From the cell containing the given text, extract its center point as [x, y] coordinate. 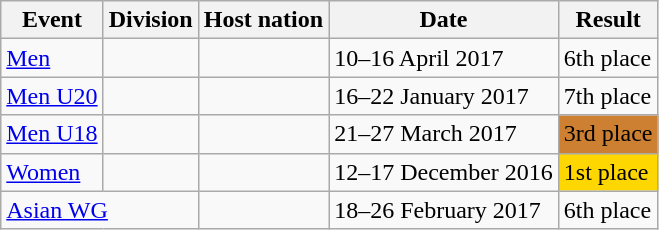
16–22 January 2017 [444, 96]
7th place [608, 96]
12–17 December 2016 [444, 172]
Women [52, 172]
Result [608, 20]
3rd place [608, 134]
Men [52, 58]
Men U18 [52, 134]
Event [52, 20]
Date [444, 20]
Asian WG [100, 210]
21–27 March 2017 [444, 134]
1st place [608, 172]
10–16 April 2017 [444, 58]
Men U20 [52, 96]
18–26 February 2017 [444, 210]
Division [150, 20]
Host nation [263, 20]
